Detect which cell encompasses the target text, then output its (x, y) center coordinate. 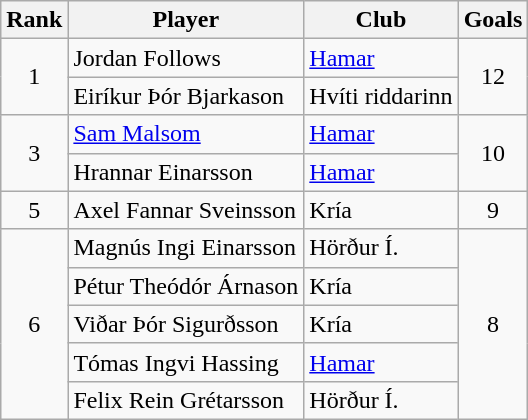
8 (493, 324)
Hrannar Einarsson (186, 172)
Goals (493, 20)
6 (34, 324)
Club (381, 20)
Sam Malsom (186, 134)
Rank (34, 20)
Axel Fannar Sveinsson (186, 210)
Eiríkur Þór Bjarkason (186, 96)
3 (34, 153)
Hvíti riddarinn (381, 96)
5 (34, 210)
Tómas Ingvi Hassing (186, 362)
12 (493, 77)
9 (493, 210)
Pétur Theódór Árnason (186, 286)
Magnús Ingi Einarsson (186, 248)
1 (34, 77)
Player (186, 20)
Viðar Þór Sigurðsson (186, 324)
Felix Rein Grétarsson (186, 400)
10 (493, 153)
Jordan Follows (186, 58)
